Search for the cell housing the specified text and yield its (X, Y) center coordinate. 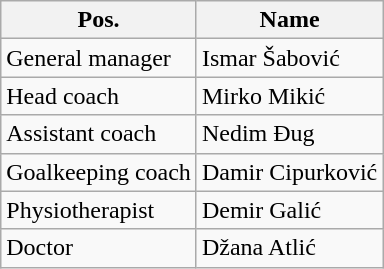
General manager (99, 58)
Džana Atlić (289, 248)
Name (289, 20)
Pos. (99, 20)
Assistant coach (99, 134)
Demir Galić (289, 210)
Physiotherapist (99, 210)
Head coach (99, 96)
Mirko Mikić (289, 96)
Goalkeeping coach (99, 172)
Nedim Đug (289, 134)
Doctor (99, 248)
Damir Cipurković (289, 172)
Ismar Šabović (289, 58)
